Pinpoint the cell where the given text exists, returning its (x, y) midpoint coordinate. 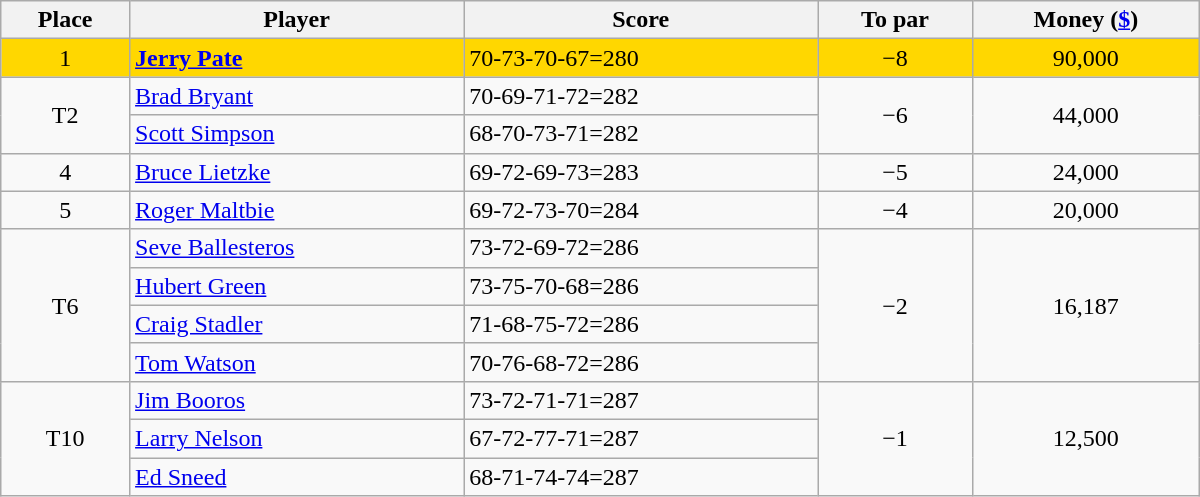
Money ($) (1086, 20)
5 (66, 210)
68-71-74-74=287 (641, 477)
−8 (896, 58)
73-72-71-71=287 (641, 400)
Score (641, 20)
−4 (896, 210)
69-72-73-70=284 (641, 210)
Larry Nelson (297, 438)
T2 (66, 115)
68-70-73-71=282 (641, 134)
Brad Bryant (297, 96)
67-72-77-71=287 (641, 438)
73-72-69-72=286 (641, 248)
Bruce Lietzke (297, 172)
Ed Sneed (297, 477)
−1 (896, 438)
16,187 (1086, 305)
Hubert Green (297, 286)
T6 (66, 305)
T10 (66, 438)
Jerry Pate (297, 58)
70-73-70-67=280 (641, 58)
−6 (896, 115)
To par (896, 20)
Craig Stadler (297, 324)
Tom Watson (297, 362)
1 (66, 58)
−5 (896, 172)
71-68-75-72=286 (641, 324)
70-76-68-72=286 (641, 362)
Player (297, 20)
90,000 (1086, 58)
20,000 (1086, 210)
Jim Booros (297, 400)
Place (66, 20)
69-72-69-73=283 (641, 172)
44,000 (1086, 115)
12,500 (1086, 438)
Seve Ballesteros (297, 248)
24,000 (1086, 172)
Roger Maltbie (297, 210)
−2 (896, 305)
73-75-70-68=286 (641, 286)
Scott Simpson (297, 134)
70-69-71-72=282 (641, 96)
4 (66, 172)
